From the cell containing the given text, extract its center point as [x, y] coordinate. 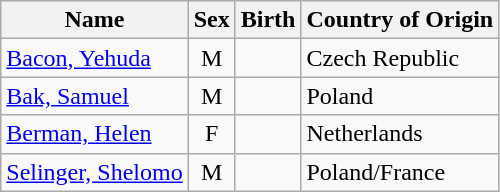
Poland/France [400, 172]
Bak, Samuel [94, 96]
Berman, Helen [94, 134]
Netherlands [400, 134]
Czech Republic [400, 58]
Birth [268, 20]
Name [94, 20]
Sex [212, 20]
Selinger, Shelomo [94, 172]
F [212, 134]
Country of Origin [400, 20]
Bacon, Yehuda [94, 58]
Poland [400, 96]
